Return [x, y] of the center of cell containing provided text 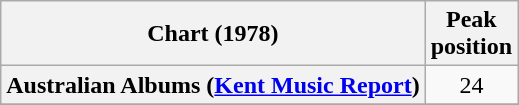
Australian Albums (Kent Music Report) [213, 85]
24 [471, 85]
Peakposition [471, 34]
Chart (1978) [213, 34]
